Identify which cell holds the provided text, then report its [X, Y] central coordinate. 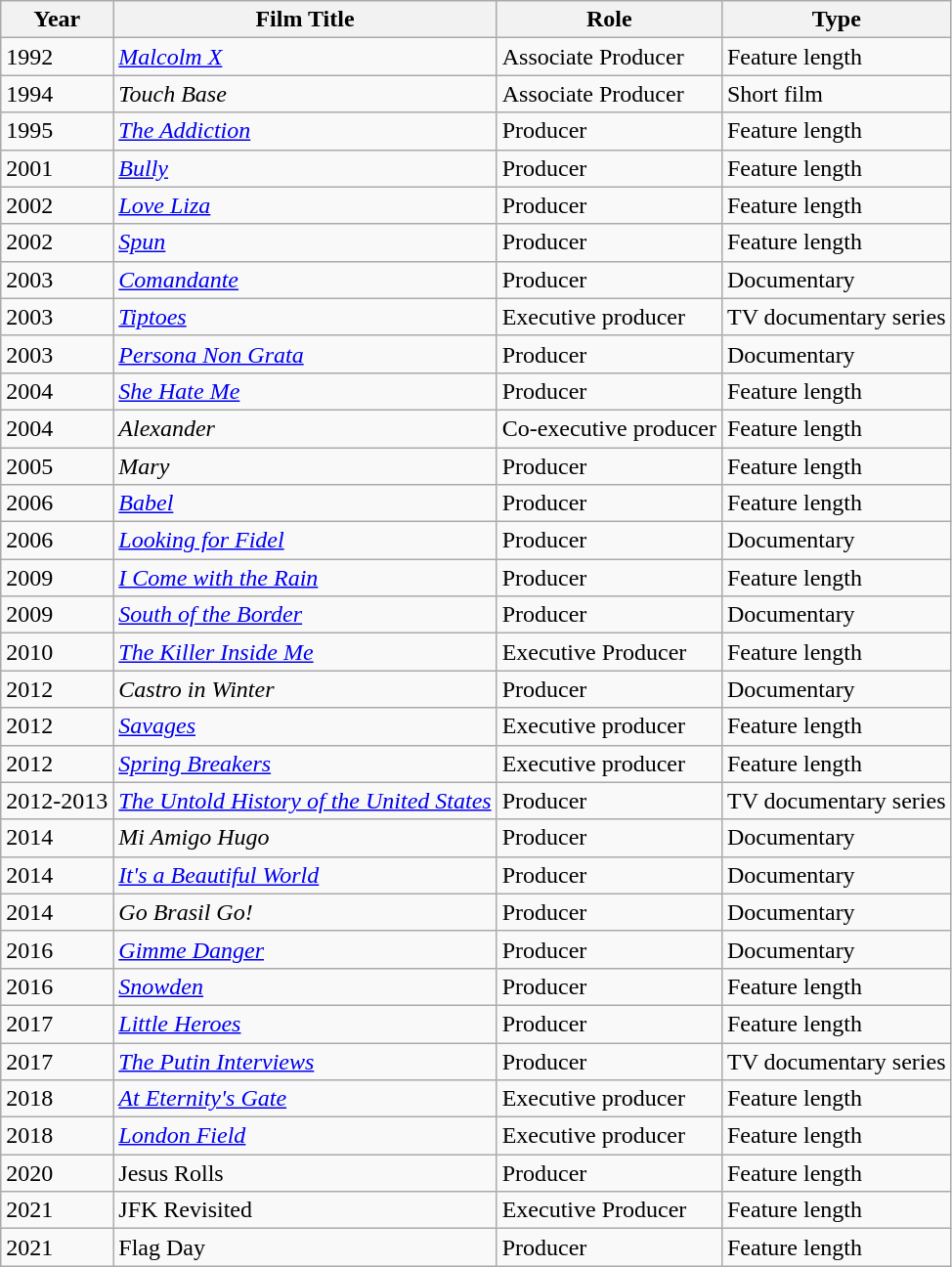
The Putin Interviews [305, 1061]
Gimme Danger [305, 949]
Jesus Rolls [305, 1173]
2020 [57, 1173]
2001 [57, 168]
The Killer Inside Me [305, 652]
Role [609, 20]
Persona Non Grata [305, 354]
Comandante [305, 280]
I Come with the Rain [305, 578]
JFK Revisited [305, 1210]
Flag Day [305, 1247]
Touch Base [305, 94]
Alexander [305, 428]
Love Liza [305, 205]
Little Heroes [305, 1024]
2010 [57, 652]
1992 [57, 57]
2005 [57, 466]
Type [837, 20]
Go Brasil Go! [305, 912]
At Eternity's Gate [305, 1099]
Malcolm X [305, 57]
1994 [57, 94]
Snowden [305, 986]
South of the Border [305, 615]
Tiptoes [305, 317]
Year [57, 20]
The Addiction [305, 131]
Spun [305, 242]
Co-executive producer [609, 428]
1995 [57, 131]
London Field [305, 1136]
Film Title [305, 20]
Castro in Winter [305, 689]
Short film [837, 94]
It's a Beautiful World [305, 875]
Mary [305, 466]
She Hate Me [305, 391]
Bully [305, 168]
Mi Amigo Hugo [305, 838]
Savages [305, 726]
2012-2013 [57, 801]
Babel [305, 503]
Spring Breakers [305, 764]
The Untold History of the United States [305, 801]
Looking for Fidel [305, 541]
